Return [X, Y] of the center of cell containing provided text 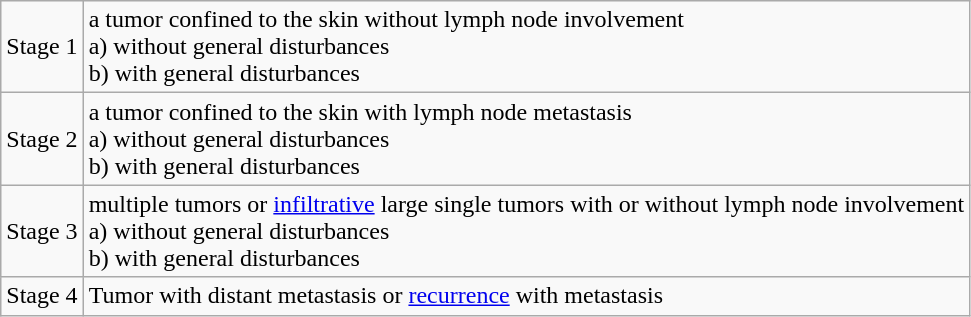
Stage 3 [42, 231]
a tumor confined to the skin with lymph node metastasisa) without general disturbancesb) with general disturbances [526, 139]
multiple tumors or infiltrative large single tumors with or without lymph node involvementa) without general disturbancesb) with general disturbances [526, 231]
Stage 4 [42, 296]
a tumor confined to the skin without lymph node involvementa) without general disturbancesb) with general disturbances [526, 47]
Tumor with distant metastasis or recurrence with metastasis [526, 296]
Stage 2 [42, 139]
Stage 1 [42, 47]
